Determine the [X, Y] coordinate at the center of the cell enclosing the given text.  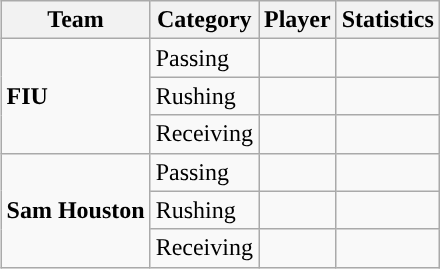
Sam Houston [76, 210]
FIU [76, 96]
Statistics [388, 20]
Player [297, 20]
Team [76, 20]
Category [204, 20]
